Identify which cell holds the provided text, then report its [x, y] central coordinate. 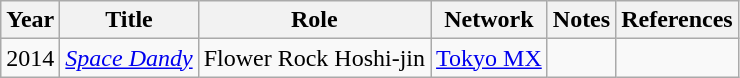
Role [314, 20]
Tokyo MX [490, 58]
Year [30, 20]
Title [129, 20]
Notes [581, 20]
2014 [30, 58]
Network [490, 20]
References [678, 20]
Space Dandy [129, 58]
Flower Rock Hoshi-jin [314, 58]
